Extract the [x, y] coordinate from the center of the cell holding the provided text.  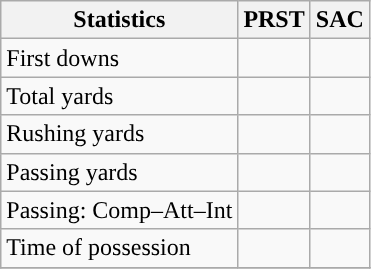
Rushing yards [120, 134]
Passing yards [120, 172]
Statistics [120, 20]
Total yards [120, 96]
PRST [274, 20]
First downs [120, 58]
Time of possession [120, 248]
SAC [340, 20]
Passing: Comp–Att–Int [120, 210]
